Scan for the cell matching the given text and deliver its [x, y] coordinate at center. 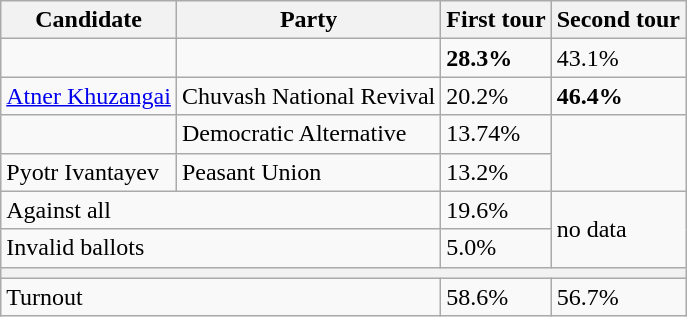
Invalid ballots [221, 248]
First tour [496, 20]
Democratic Alternative [308, 134]
Candidate [89, 20]
Second tour [618, 20]
Pyotr Ivantayev [89, 172]
13.2% [496, 172]
no data [618, 229]
46.4% [618, 96]
Peasant Union [308, 172]
43.1% [618, 58]
Against all [221, 210]
56.7% [618, 297]
58.6% [496, 297]
19.6% [496, 210]
Party [308, 20]
Atner Khuzangai [89, 96]
Chuvash National Revival [308, 96]
5.0% [496, 248]
13.74% [496, 134]
28.3% [496, 58]
20.2% [496, 96]
Turnout [221, 297]
